Detect which cell encompasses the target text, then output its (x, y) center coordinate. 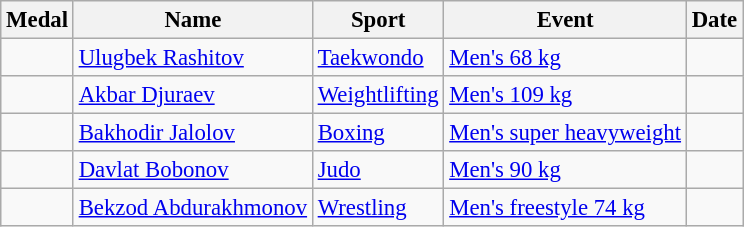
Men's super heavyweight (565, 133)
Bakhodir Jalolov (192, 133)
Men's freestyle 74 kg (565, 208)
Weightlifting (378, 95)
Date (714, 20)
Men's 109 kg (565, 95)
Men's 90 kg (565, 170)
Men's 68 kg (565, 58)
Akbar Djuraev (192, 95)
Taekwondo (378, 58)
Davlat Bobonov (192, 170)
Bekzod Abdurakhmonov (192, 208)
Medal (38, 20)
Wrestling (378, 208)
Judo (378, 170)
Event (565, 20)
Name (192, 20)
Ulugbek Rashitov (192, 58)
Boxing (378, 133)
Sport (378, 20)
